Determine the [X, Y] coordinate at the center of the cell enclosing the given text.  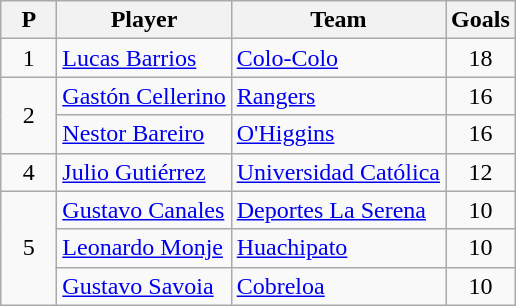
Gustavo Canales [144, 210]
4 [29, 172]
5 [29, 248]
2 [29, 115]
Colo-Colo [338, 58]
Goals [481, 20]
Lucas Barrios [144, 58]
Player [144, 20]
Leonardo Monje [144, 248]
Julio Gutiérrez [144, 172]
Gustavo Savoia [144, 286]
Universidad Católica [338, 172]
Deportes La Serena [338, 210]
12 [481, 172]
Cobreloa [338, 286]
Team [338, 20]
Huachipato [338, 248]
Nestor Bareiro [144, 134]
Rangers [338, 96]
P [29, 20]
Gastón Cellerino [144, 96]
18 [481, 58]
O'Higgins [338, 134]
1 [29, 58]
